Pinpoint the cell where the given text exists, returning its [x, y] midpoint coordinate. 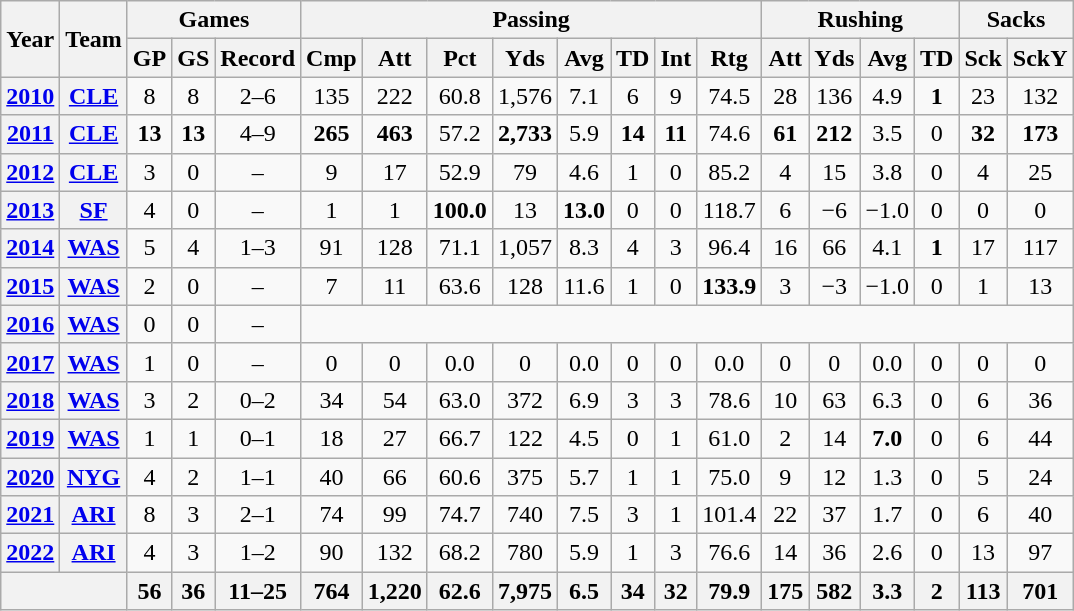
11–25 [258, 591]
0–2 [258, 400]
24 [1040, 477]
Games [214, 20]
5.7 [584, 477]
7,975 [524, 591]
2017 [30, 362]
7.5 [584, 515]
Rtg [730, 58]
1,057 [524, 248]
SF [94, 210]
SckY [1040, 58]
2–1 [258, 515]
−3 [834, 286]
100.0 [460, 210]
Rushing [860, 20]
91 [332, 248]
76.6 [730, 553]
16 [786, 248]
Pct [460, 58]
2020 [30, 477]
NYG [94, 477]
63.6 [460, 286]
4–9 [258, 134]
1–1 [258, 477]
3.5 [888, 134]
62.6 [460, 591]
740 [524, 515]
372 [524, 400]
63 [834, 400]
701 [1040, 591]
2.6 [888, 553]
2016 [30, 324]
1–2 [258, 553]
25 [1040, 172]
2015 [30, 286]
4.6 [584, 172]
2,733 [524, 134]
2019 [30, 438]
582 [834, 591]
1–3 [258, 248]
2011 [30, 134]
Int [676, 58]
18 [332, 438]
78.6 [730, 400]
28 [786, 96]
463 [394, 134]
2014 [30, 248]
15 [834, 172]
Cmp [332, 58]
−6 [834, 210]
12 [834, 477]
Sck [983, 58]
764 [332, 591]
113 [983, 591]
60.8 [460, 96]
1.3 [888, 477]
GP [149, 58]
3.3 [888, 591]
135 [332, 96]
79 [524, 172]
96.4 [730, 248]
212 [834, 134]
37 [834, 515]
2021 [30, 515]
68.2 [460, 553]
66.7 [460, 438]
4.5 [584, 438]
61 [786, 134]
2018 [30, 400]
6.9 [584, 400]
60.6 [460, 477]
22 [786, 515]
780 [524, 553]
Passing [532, 20]
6.3 [888, 400]
8.3 [584, 248]
75.0 [730, 477]
57.2 [460, 134]
136 [834, 96]
54 [394, 400]
2–6 [258, 96]
7 [332, 286]
0–1 [258, 438]
122 [524, 438]
99 [394, 515]
Year [30, 39]
118.7 [730, 210]
23 [983, 96]
4.1 [888, 248]
1,576 [524, 96]
13.0 [584, 210]
79.9 [730, 591]
56 [149, 591]
7.0 [888, 438]
2022 [30, 553]
2010 [30, 96]
173 [1040, 134]
52.9 [460, 172]
133.9 [730, 286]
6.5 [584, 591]
175 [786, 591]
3.8 [888, 172]
4.9 [888, 96]
44 [1040, 438]
375 [524, 477]
1,220 [394, 591]
2013 [30, 210]
74 [332, 515]
74.7 [460, 515]
1.7 [888, 515]
74.6 [730, 134]
61.0 [730, 438]
71.1 [460, 248]
27 [394, 438]
2012 [30, 172]
97 [1040, 553]
101.4 [730, 515]
11.6 [584, 286]
222 [394, 96]
Record [258, 58]
Team [94, 39]
63.0 [460, 400]
GS [194, 58]
10 [786, 400]
265 [332, 134]
117 [1040, 248]
85.2 [730, 172]
7.1 [584, 96]
74.5 [730, 96]
90 [332, 553]
Sacks [1016, 20]
